Return the [x, y] coordinate for the center point of the cell that contains the specified text.  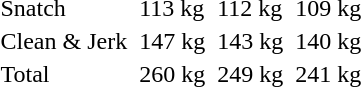
143 kg [250, 41]
147 kg [172, 41]
